Scan for the cell matching the given text and deliver its [X, Y] coordinate at center. 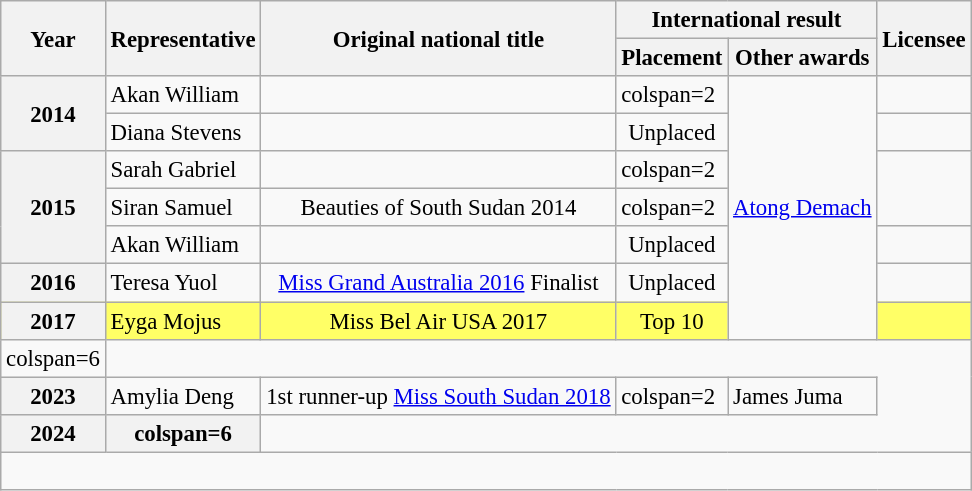
Beauties of South Sudan 2014 [438, 208]
1st runner-up Miss South Sudan 2018 [438, 396]
Representative [183, 38]
Diana Stevens [183, 133]
International result [746, 20]
2024 [53, 433]
Atong Demach [802, 208]
Miss Bel Air USA 2017 [438, 321]
Teresa Yuol [183, 283]
2015 [53, 208]
Eyga Mojus [183, 321]
2023 [53, 396]
2017 [53, 321]
Placement [672, 58]
Original national title [438, 38]
Licensee [924, 38]
2016 [53, 283]
James Juma [802, 396]
Miss Grand Australia 2016 Finalist [438, 283]
Amylia Deng [183, 396]
Year [53, 38]
Other awards [802, 58]
Siran Samuel [183, 208]
Sarah Gabriel [183, 170]
Top 10 [672, 321]
2014 [53, 114]
